Return the [x, y] coordinate for the center point of the cell that contains the specified text.  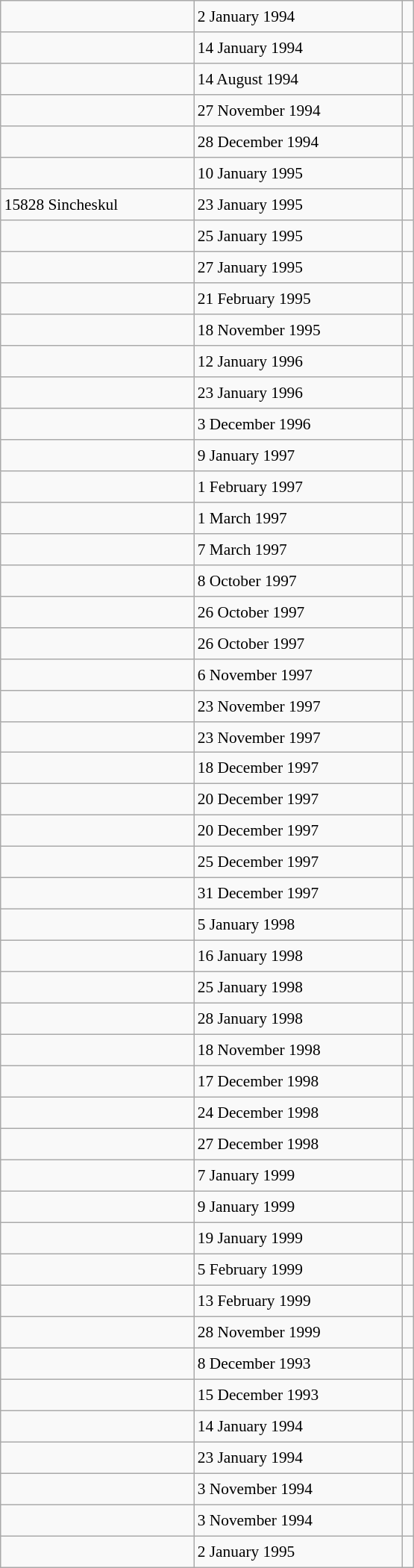
24 December 1998 [298, 1113]
28 November 1999 [298, 1332]
2 January 1995 [298, 1552]
27 November 1994 [298, 111]
7 March 1997 [298, 549]
5 February 1999 [298, 1269]
10 January 1995 [298, 173]
9 January 1997 [298, 455]
23 January 1995 [298, 205]
13 February 1999 [298, 1301]
6 November 1997 [298, 674]
28 January 1998 [298, 1019]
5 January 1998 [298, 925]
16 January 1998 [298, 956]
17 December 1998 [298, 1082]
25 December 1997 [298, 862]
18 November 1998 [298, 1051]
27 January 1995 [298, 267]
28 December 1994 [298, 142]
21 February 1995 [298, 299]
31 December 1997 [298, 894]
27 December 1998 [298, 1144]
19 January 1999 [298, 1238]
8 October 1997 [298, 580]
25 January 1995 [298, 236]
9 January 1999 [298, 1207]
7 January 1999 [298, 1175]
23 January 1994 [298, 1457]
15828 Sincheskul [97, 205]
18 November 1995 [298, 330]
12 January 1996 [298, 361]
8 December 1993 [298, 1363]
2 January 1994 [298, 16]
15 December 1993 [298, 1395]
14 August 1994 [298, 79]
1 March 1997 [298, 517]
3 December 1996 [298, 423]
23 January 1996 [298, 393]
25 January 1998 [298, 988]
18 December 1997 [298, 768]
1 February 1997 [298, 486]
